Identify which cell holds the provided text, then report its (x, y) central coordinate. 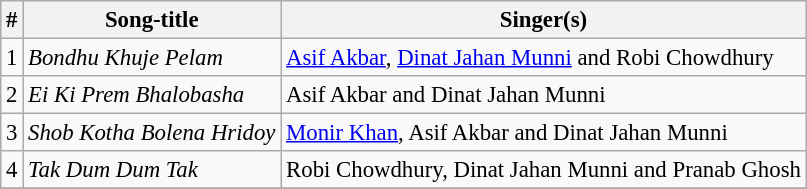
1 (12, 58)
Asif Akbar and Dinat Jahan Munni (544, 95)
Robi Chowdhury, Dinat Jahan Munni and Pranab Ghosh (544, 170)
Shob Kotha Bolena Hridoy (152, 133)
Song-title (152, 20)
Tak Dum Dum Tak (152, 170)
Bondhu Khuje Pelam (152, 58)
Asif Akbar, Dinat Jahan Munni and Robi Chowdhury (544, 58)
2 (12, 95)
Singer(s) (544, 20)
Ei Ki Prem Bhalobasha (152, 95)
# (12, 20)
3 (12, 133)
Monir Khan, Asif Akbar and Dinat Jahan Munni (544, 133)
4 (12, 170)
